Output the [x, y] coordinate of the center of the cell containing the given text.  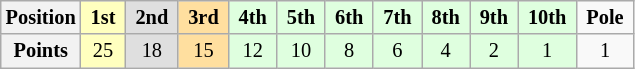
7th [397, 17]
25 [104, 51]
Position [41, 17]
4th [253, 17]
15 [203, 51]
5th [301, 17]
1st [104, 17]
2 [494, 51]
Points [41, 51]
4 [446, 51]
12 [253, 51]
6th [349, 17]
10 [301, 51]
9th [494, 17]
2nd [152, 17]
8 [349, 51]
8th [446, 17]
3rd [203, 17]
10th [547, 17]
18 [152, 51]
Pole [604, 17]
6 [397, 51]
